Search for the cell housing the specified text and yield its (X, Y) center coordinate. 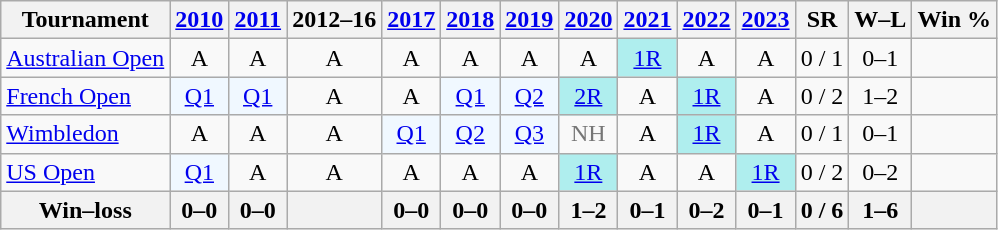
2020 (588, 20)
Win–loss (86, 210)
2018 (470, 20)
2011 (258, 20)
2023 (766, 20)
Q3 (530, 134)
2017 (412, 20)
French Open (86, 96)
NH (588, 134)
SR (822, 20)
Win % (954, 20)
2R (588, 96)
2022 (706, 20)
Australian Open (86, 58)
0 / 6 (822, 210)
2019 (530, 20)
Wimbledon (86, 134)
1–6 (880, 210)
W–L (880, 20)
US Open (86, 172)
Tournament (86, 20)
2012–16 (334, 20)
2010 (200, 20)
2021 (648, 20)
